Determine the (x, y) coordinate at the center of the cell enclosing the given text.  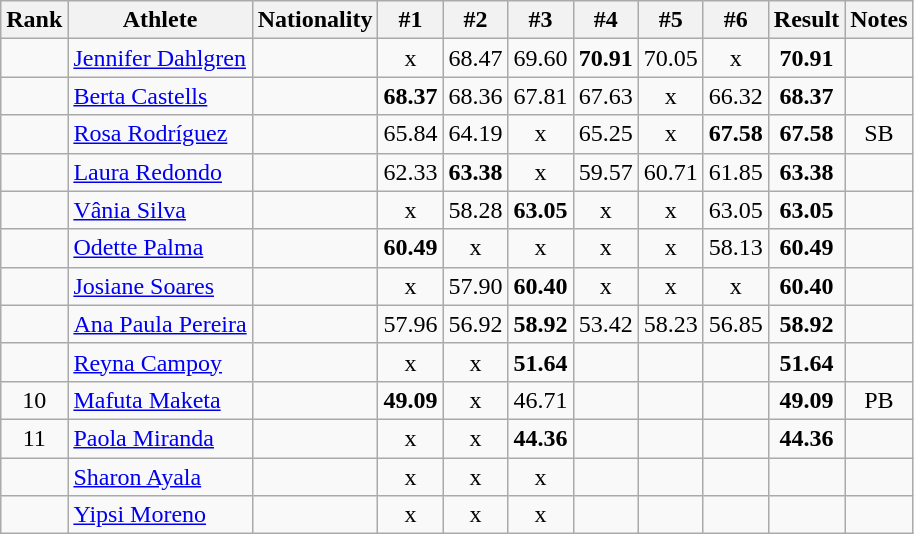
58.28 (476, 210)
62.33 (410, 172)
56.85 (736, 324)
#4 (606, 20)
57.90 (476, 286)
Jennifer Dahlgren (160, 58)
Yipsi Moreno (160, 515)
Vânia Silva (160, 210)
Notes (879, 20)
Odette Palma (160, 248)
66.32 (736, 96)
Result (806, 20)
Laura Redondo (160, 172)
69.60 (540, 58)
56.92 (476, 324)
Athlete (160, 20)
Ana Paula Pereira (160, 324)
53.42 (606, 324)
#3 (540, 20)
#6 (736, 20)
Josiane Soares (160, 286)
10 (34, 400)
Rosa Rodríguez (160, 134)
Paola Miranda (160, 438)
11 (34, 438)
67.81 (540, 96)
#1 (410, 20)
65.25 (606, 134)
#5 (670, 20)
Nationality (315, 20)
67.63 (606, 96)
PB (879, 400)
Rank (34, 20)
Mafuta Maketa (160, 400)
61.85 (736, 172)
Sharon Ayala (160, 477)
64.19 (476, 134)
Reyna Campoy (160, 362)
68.36 (476, 96)
58.13 (736, 248)
68.47 (476, 58)
60.71 (670, 172)
65.84 (410, 134)
70.05 (670, 58)
46.71 (540, 400)
SB (879, 134)
57.96 (410, 324)
59.57 (606, 172)
Berta Castells (160, 96)
58.23 (670, 324)
#2 (476, 20)
